Output the [x, y] coordinate of the center of the cell containing the given text.  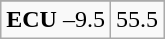
ECU –9.5 [56, 20]
55.5 [136, 20]
